Determine the (X, Y) coordinate at the center of the cell enclosing the given text.  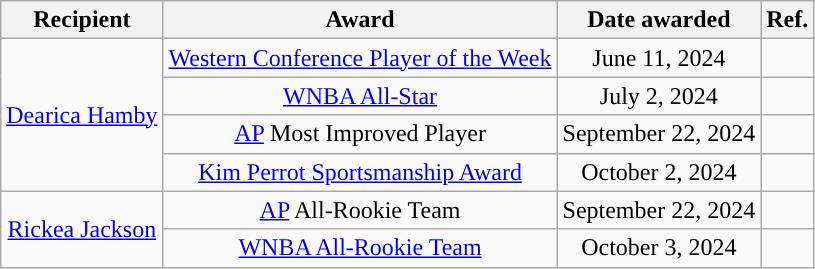
AP Most Improved Player (360, 134)
Rickea Jackson (82, 229)
June 11, 2024 (659, 58)
Western Conference Player of the Week (360, 58)
Date awarded (659, 20)
Award (360, 20)
WNBA All-Star (360, 96)
Dearica Hamby (82, 115)
October 3, 2024 (659, 248)
Kim Perrot Sportsmanship Award (360, 172)
WNBA All-Rookie Team (360, 248)
October 2, 2024 (659, 172)
AP All-Rookie Team (360, 210)
Recipient (82, 20)
Ref. (788, 20)
July 2, 2024 (659, 96)
